Find where the given text appears and provide that cell's center as (x, y) coordinate. 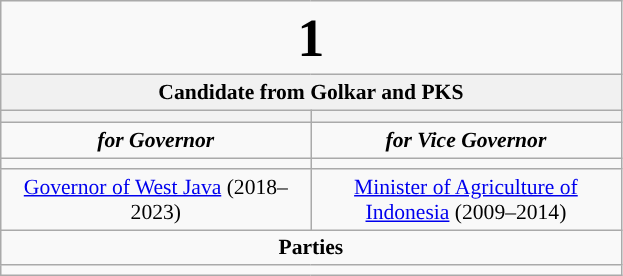
Minister of Agriculture of Indonesia (2009–2014) (466, 200)
Candidate from Golkar and PKS (311, 92)
for Vice Governor (466, 141)
Governor of West Java (2018–2023) (156, 200)
for Governor (156, 141)
1 (311, 38)
Parties (311, 248)
